Return the [X, Y] coordinate for the center point of the cell that contains the specified text.  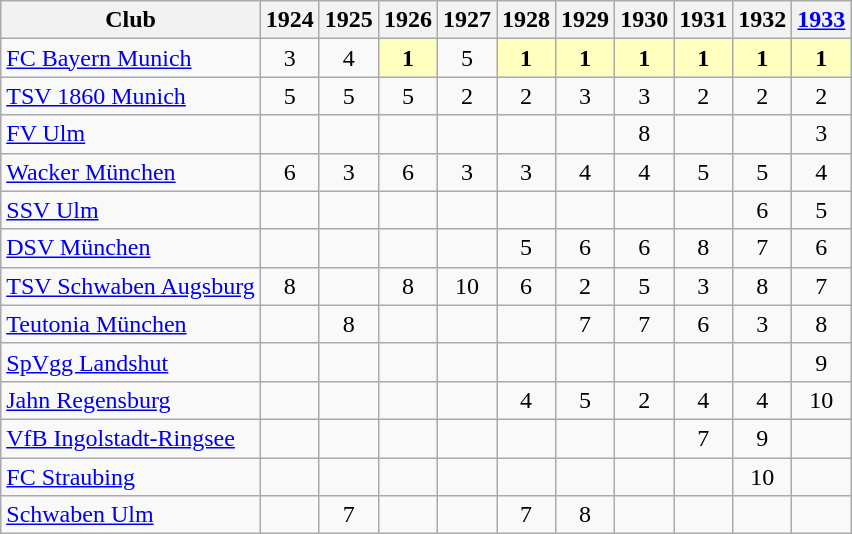
Wacker München [131, 172]
1928 [526, 20]
1929 [586, 20]
TSV 1860 Munich [131, 96]
SpVgg Landshut [131, 362]
1927 [466, 20]
FC Bayern Munich [131, 58]
VfB Ingolstadt-Ringsee [131, 438]
1924 [290, 20]
Jahn Regensburg [131, 400]
1930 [644, 20]
FV Ulm [131, 134]
DSV München [131, 248]
FC Straubing [131, 477]
1933 [822, 20]
Teutonia München [131, 324]
Schwaben Ulm [131, 515]
1932 [762, 20]
SSV Ulm [131, 210]
1925 [348, 20]
1926 [408, 20]
1931 [704, 20]
Club [131, 20]
TSV Schwaben Augsburg [131, 286]
